Output the (x, y) coordinate of the center of the cell containing the given text.  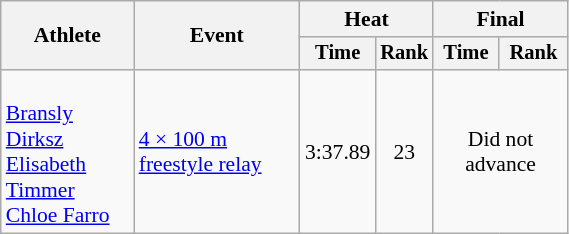
Event (217, 36)
4 × 100 m freestyle relay (217, 152)
Heat (366, 19)
23 (404, 152)
Athlete (68, 36)
Bransly Dirksz Elisabeth TimmerChloe Farro (68, 152)
Final (500, 19)
3:37.89 (338, 152)
Did not advance (500, 152)
